Scan for the cell matching the given text and deliver its [x, y] coordinate at center. 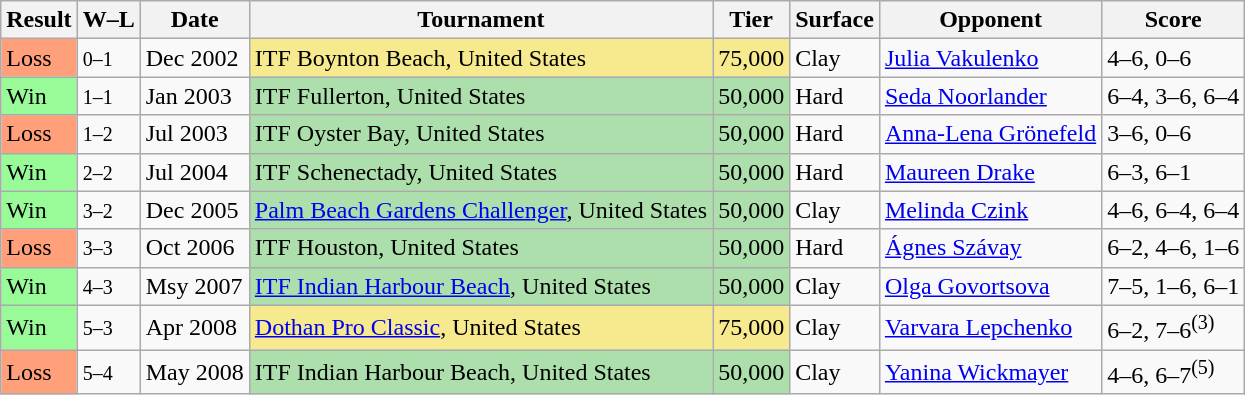
Ágnes Szávay [990, 248]
ITF Schenectady, United States [480, 172]
1–2 [108, 134]
W–L [108, 20]
Surface [835, 20]
Maureen Drake [990, 172]
2–2 [108, 172]
Tournament [480, 20]
Tier [752, 20]
4–3 [108, 286]
4–6, 6–7(5) [1174, 372]
Dec 2002 [194, 58]
Result [39, 20]
Msy 2007 [194, 286]
6–4, 3–6, 6–4 [1174, 96]
1–1 [108, 96]
ITF Fullerton, United States [480, 96]
Varvara Lepchenko [990, 328]
6–2, 4–6, 1–6 [1174, 248]
Oct 2006 [194, 248]
4–6, 0–6 [1174, 58]
Date [194, 20]
3–3 [108, 248]
Seda Noorlander [990, 96]
ITF Oyster Bay, United States [480, 134]
Jul 2003 [194, 134]
ITF Boynton Beach, United States [480, 58]
3–6, 0–6 [1174, 134]
Score [1174, 20]
Julia Vakulenko [990, 58]
Anna-Lena Grönefeld [990, 134]
6–2, 7–6(3) [1174, 328]
May 2008 [194, 372]
4–6, 6–4, 6–4 [1174, 210]
Dec 2005 [194, 210]
Opponent [990, 20]
0–1 [108, 58]
6–3, 6–1 [1174, 172]
Melinda Czink [990, 210]
Jul 2004 [194, 172]
Palm Beach Gardens Challenger, United States [480, 210]
Jan 2003 [194, 96]
5–4 [108, 372]
7–5, 1–6, 6–1 [1174, 286]
Olga Govortsova [990, 286]
5–3 [108, 328]
Dothan Pro Classic, United States [480, 328]
Apr 2008 [194, 328]
3–2 [108, 210]
Yanina Wickmayer [990, 372]
ITF Houston, United States [480, 248]
